Return (X, Y) of the center of cell containing provided text 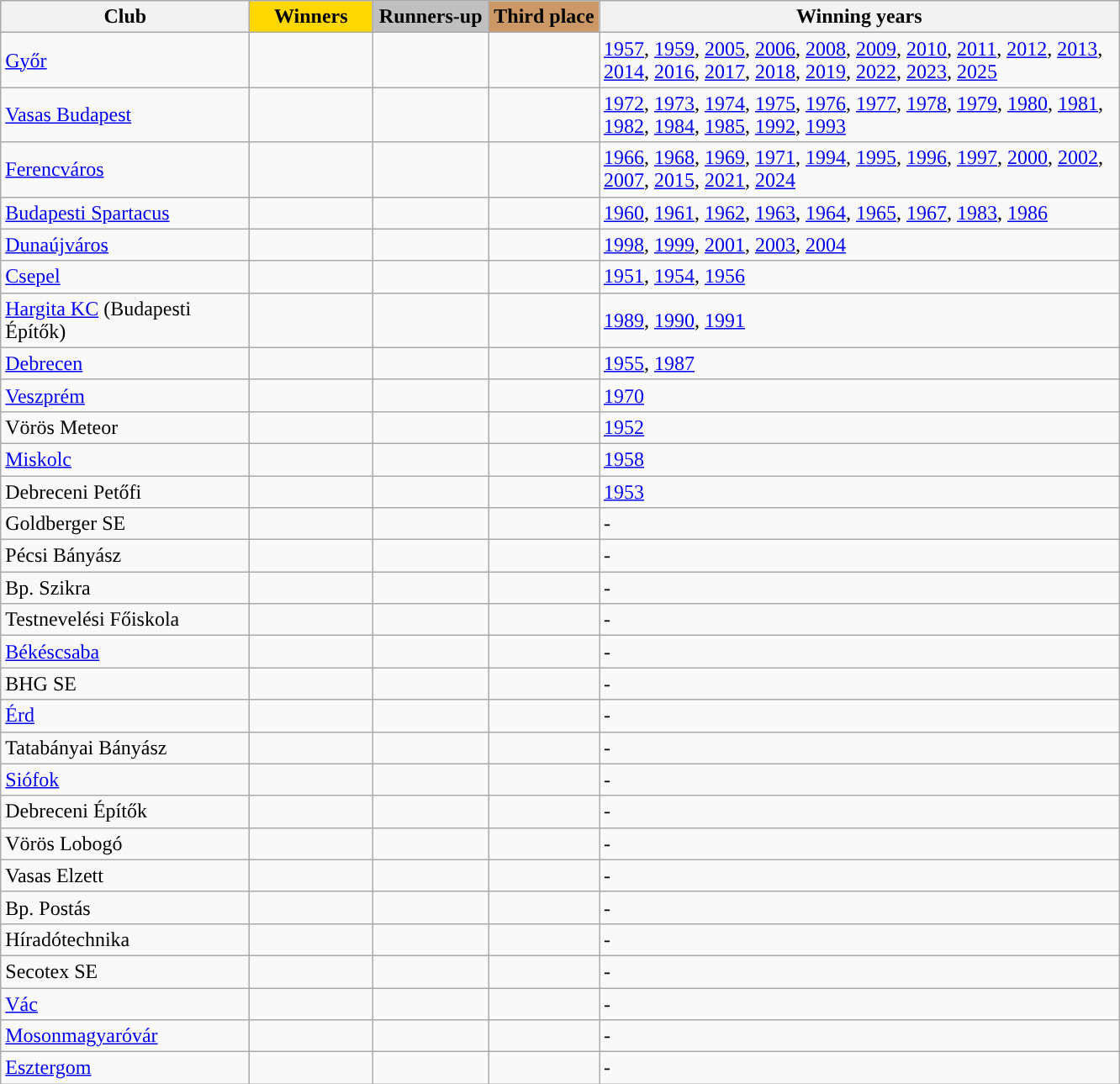
Secotex SE (125, 971)
1989, 1990, 1991 (859, 320)
1953 (859, 492)
Third place (543, 17)
Club (125, 17)
1955, 1987 (859, 363)
Veszprém (125, 395)
Miskolc (125, 459)
Tatabányai Bányász (125, 748)
1960, 1961, 1962, 1963, 1964, 1965, 1967, 1983, 1986 (859, 213)
Budapesti Spartacus (125, 213)
Siófok (125, 780)
Hargita KC (Budapesti Építők) (125, 320)
Bp. Szikra (125, 588)
Vasas Budapest (125, 114)
Debreceni Petőfi (125, 492)
Pécsi Bányász (125, 556)
Csepel (125, 277)
Debreceni Építők (125, 812)
Debrecen (125, 363)
1951, 1954, 1956 (859, 277)
Winning years (859, 17)
Dunaújváros (125, 245)
Winners (311, 17)
Érd (125, 716)
Híradótechnika (125, 939)
Vörös Lobogó (125, 843)
BHG SE (125, 684)
Békéscsaba (125, 652)
Testnevelési Főiskola (125, 620)
Vác (125, 1003)
1998, 1999, 2001, 2003, 2004 (859, 245)
1957, 1959, 2005, 2006, 2008, 2009, 2010, 2011, 2012, 2013, 2014, 2016, 2017, 2018, 2019, 2022, 2023, 2025 (859, 61)
Vasas Elzett (125, 875)
Győr (125, 61)
1972, 1973, 1974, 1975, 1976, 1977, 1978, 1979, 1980, 1981, 1982, 1984, 1985, 1992, 1993 (859, 114)
Goldberger SE (125, 524)
Ferencváros (125, 170)
Esztergom (125, 1068)
Bp. Postás (125, 907)
1970 (859, 395)
1958 (859, 459)
Mosonmagyaróvár (125, 1036)
Runners-up (431, 17)
Vörös Meteor (125, 427)
1952 (859, 427)
1966, 1968, 1969, 1971, 1994, 1995, 1996, 1997, 2000, 2002, 2007, 2015, 2021, 2024 (859, 170)
